Scan for the cell matching the given text and deliver its (x, y) coordinate at center. 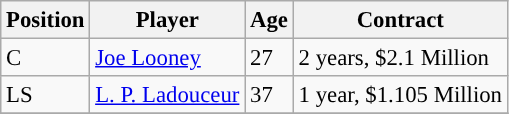
Age (270, 20)
Position (46, 20)
2 years, $2.1 Million (400, 58)
1 year, $1.105 Million (400, 95)
LS (46, 95)
C (46, 58)
37 (270, 95)
27 (270, 58)
Player (168, 20)
Joe Looney (168, 58)
Contract (400, 20)
L. P. Ladouceur (168, 95)
